Pinpoint the cell where the given text exists, returning its (X, Y) midpoint coordinate. 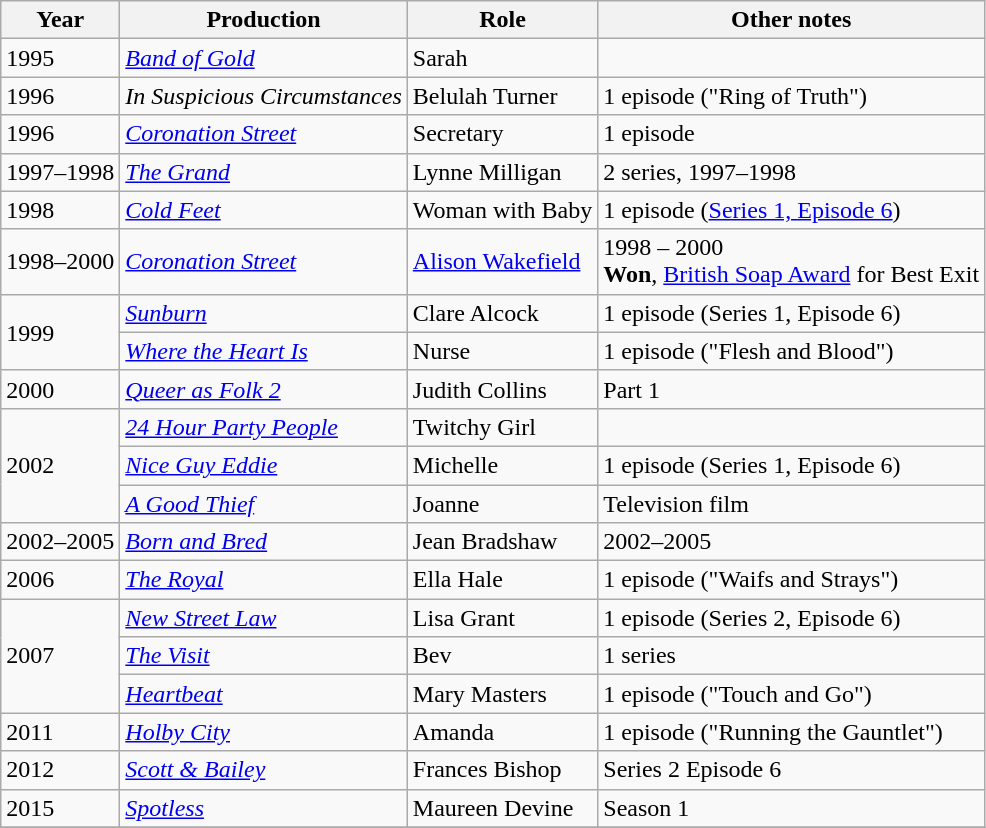
2000 (60, 389)
The Grand (264, 172)
Role (502, 20)
Other notes (792, 20)
The Visit (264, 656)
Sunburn (264, 313)
Television film (792, 503)
Production (264, 20)
Amanda (502, 732)
Bev (502, 656)
2002 (60, 465)
Scott & Bailey (264, 770)
1 episode ("Touch and Go") (792, 694)
Lisa Grant (502, 618)
Maureen Devine (502, 808)
1 episode (792, 134)
In Suspicious Circumstances (264, 96)
Frances Bishop (502, 770)
Year (60, 20)
Joanne (502, 503)
Part 1 (792, 389)
1 episode ("Ring of Truth") (792, 96)
2012 (60, 770)
1995 (60, 58)
Judith Collins (502, 389)
Woman with Baby (502, 210)
2015 (60, 808)
Where the Heart Is (264, 351)
1999 (60, 332)
The Royal (264, 580)
Sarah (502, 58)
1 episode (Series 2, Episode 6) (792, 618)
Season 1 (792, 808)
Band of Gold (264, 58)
1998 (60, 210)
Lynne Milligan (502, 172)
1998–2000 (60, 262)
New Street Law (264, 618)
1 series (792, 656)
Mary Masters (502, 694)
Alison Wakefield (502, 262)
Ella Hale (502, 580)
Twitchy Girl (502, 427)
Queer as Folk 2 (264, 389)
2 series, 1997–1998 (792, 172)
Series 2 Episode 6 (792, 770)
Secretary (502, 134)
Cold Feet (264, 210)
Nurse (502, 351)
Holby City (264, 732)
1 episode ("Running the Gauntlet") (792, 732)
1997–1998 (60, 172)
Spotless (264, 808)
2011 (60, 732)
Michelle (502, 465)
1 episode ("Flesh and Blood") (792, 351)
2006 (60, 580)
1998 – 2000Won, British Soap Award for Best Exit (792, 262)
Belulah Turner (502, 96)
Clare Alcock (502, 313)
Jean Bradshaw (502, 542)
Heartbeat (264, 694)
A Good Thief (264, 503)
Nice Guy Eddie (264, 465)
24 Hour Party People (264, 427)
2007 (60, 656)
1 episode ("Waifs and Strays") (792, 580)
Born and Bred (264, 542)
